Capture the cell that displays the provided text and extract its (x, y) central coordinate. 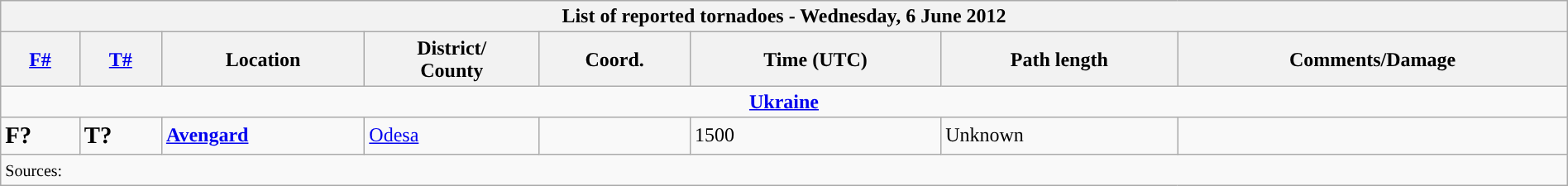
1500 (815, 136)
Location (263, 60)
T? (121, 136)
Time (UTC) (815, 60)
Comments/Damage (1373, 60)
F? (41, 136)
Avengard (263, 136)
Unknown (1059, 136)
Ukraine (784, 102)
F# (41, 60)
T# (121, 60)
Coord. (615, 60)
Sources: (784, 169)
Path length (1059, 60)
List of reported tornadoes - Wednesday, 6 June 2012 (784, 17)
District/County (452, 60)
Odesa (452, 136)
